Pinpoint the cell where the given text exists, returning its [X, Y] midpoint coordinate. 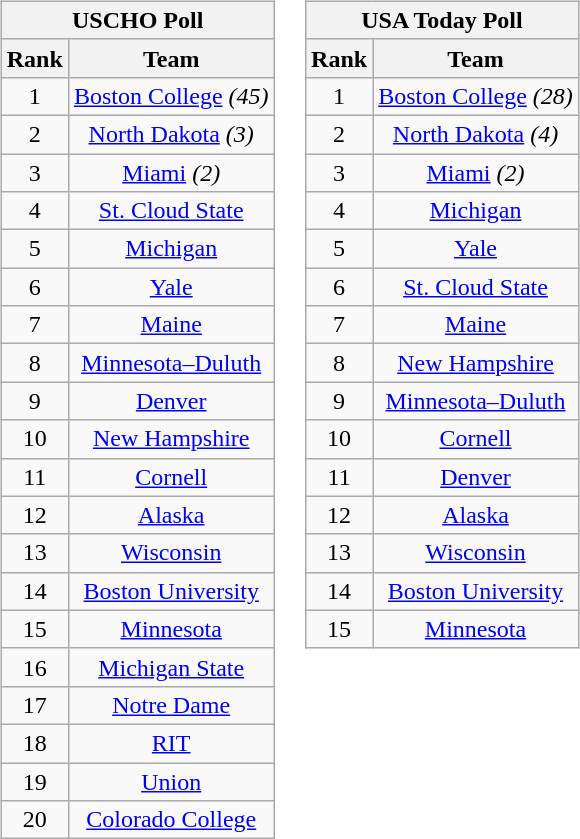
16 [34, 667]
Boston College (28) [476, 96]
North Dakota (3) [171, 134]
USCHO Poll [138, 20]
17 [34, 705]
USA Today Poll [442, 20]
Colorado College [171, 820]
Union [171, 781]
20 [34, 820]
Boston College (45) [171, 96]
North Dakota (4) [476, 134]
RIT [171, 743]
18 [34, 743]
Michigan State [171, 667]
Notre Dame [171, 705]
19 [34, 781]
